For the text-containing cell, return its midpoint in (X, Y) coordinate format. 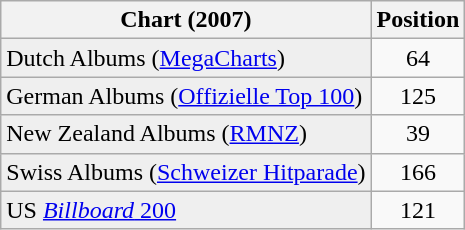
166 (418, 172)
Swiss Albums (Schweizer Hitparade) (186, 172)
US Billboard 200 (186, 210)
Chart (2007) (186, 20)
64 (418, 58)
German Albums (Offizielle Top 100) (186, 96)
New Zealand Albums (RMNZ) (186, 134)
39 (418, 134)
Position (418, 20)
125 (418, 96)
Dutch Albums (MegaCharts) (186, 58)
121 (418, 210)
